Capture the cell that displays the provided text and extract its (X, Y) central coordinate. 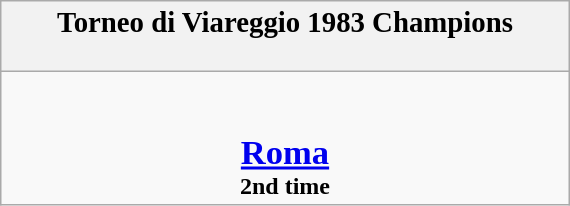
Roma2nd time (284, 138)
Torneo di Viareggio 1983 Champions (284, 36)
